Return [x, y] of the center of cell containing provided text 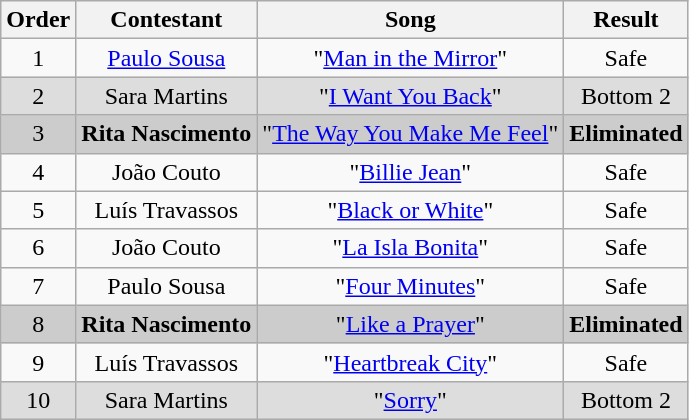
1 [38, 58]
Result [626, 20]
"La Isla Bonita" [410, 248]
"Heartbreak City" [410, 362]
Order [38, 20]
"The Way You Make Me Feel" [410, 134]
6 [38, 248]
2 [38, 96]
9 [38, 362]
"Billie Jean" [410, 172]
7 [38, 286]
"Sorry" [410, 400]
8 [38, 324]
Contestant [166, 20]
10 [38, 400]
4 [38, 172]
"Like a Prayer" [410, 324]
"Four Minutes" [410, 286]
"Black or White" [410, 210]
"Man in the Mirror" [410, 58]
"I Want You Back" [410, 96]
3 [38, 134]
Song [410, 20]
5 [38, 210]
